Determine the (X, Y) coordinate at the center of the cell enclosing the given text.  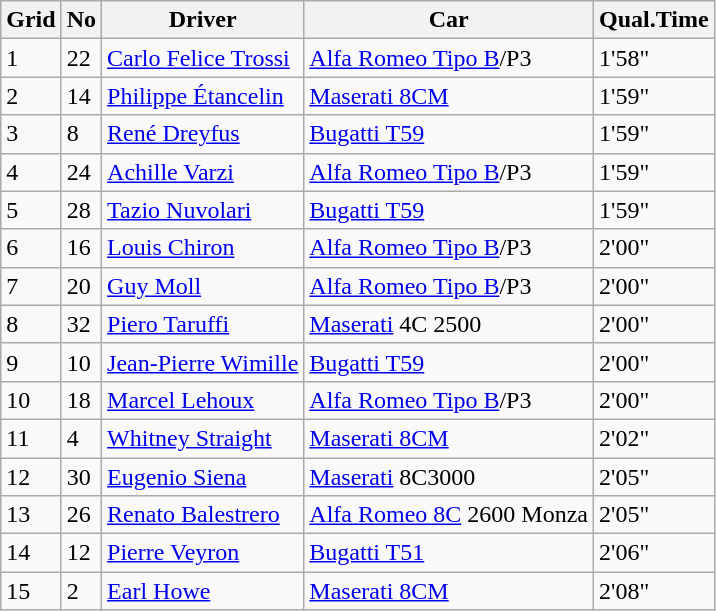
Renato Balestrero (203, 515)
9 (31, 362)
Car (449, 20)
Philippe Étancelin (203, 96)
No (81, 20)
7 (31, 286)
2'06" (654, 553)
Pierre Veyron (203, 553)
Carlo Felice Trossi (203, 58)
René Dreyfus (203, 134)
28 (81, 210)
5 (31, 210)
2'08" (654, 591)
Marcel Lehoux (203, 400)
3 (31, 134)
6 (31, 248)
30 (81, 477)
1'58" (654, 58)
Driver (203, 20)
15 (31, 591)
20 (81, 286)
26 (81, 515)
Bugatti T51 (449, 553)
Alfa Romeo 8C 2600 Monza (449, 515)
Louis Chiron (203, 248)
1 (31, 58)
11 (31, 438)
18 (81, 400)
Maserati 8C3000 (449, 477)
24 (81, 172)
Guy Moll (203, 286)
Whitney Straight (203, 438)
22 (81, 58)
32 (81, 324)
2'02" (654, 438)
Achille Varzi (203, 172)
Grid (31, 20)
Tazio Nuvolari (203, 210)
Qual.Time (654, 20)
13 (31, 515)
Jean-Pierre Wimille (203, 362)
16 (81, 248)
Eugenio Siena (203, 477)
Piero Taruffi (203, 324)
Earl Howe (203, 591)
Maserati 4C 2500 (449, 324)
